Identify which cell holds the provided text, then report its [x, y] central coordinate. 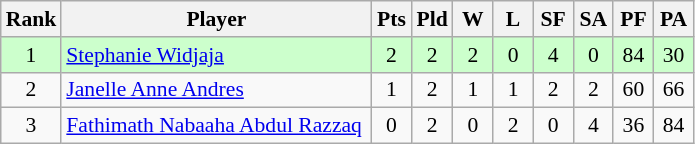
Pld [432, 19]
Player [216, 19]
PF [633, 19]
60 [633, 90]
Pts [391, 19]
SA [593, 19]
Rank [32, 19]
30 [673, 55]
66 [673, 90]
Stephanie Widjaja [216, 55]
3 [32, 126]
36 [633, 126]
Janelle Anne Andres [216, 90]
SF [553, 19]
PA [673, 19]
Fathimath Nabaaha Abdul Razzaq [216, 126]
L [513, 19]
W [473, 19]
